Identify which cell holds the provided text, then report its (x, y) central coordinate. 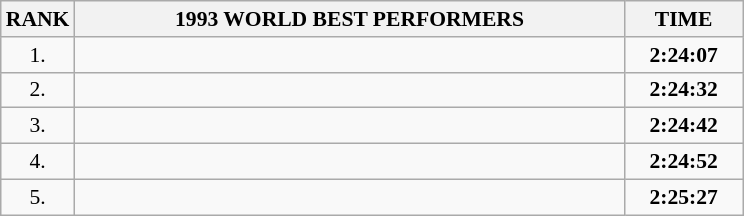
5. (38, 197)
2. (38, 90)
3. (38, 126)
TIME (684, 19)
2:24:07 (684, 55)
2:24:32 (684, 90)
2:24:52 (684, 162)
1993 WORLD BEST PERFORMERS (349, 19)
2:25:27 (684, 197)
1. (38, 55)
2:24:42 (684, 126)
RANK (38, 19)
4. (38, 162)
